Locate the cell with the specified text and output its (x, y) center coordinate. 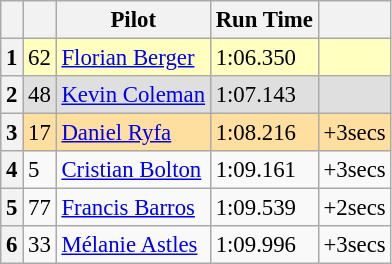
Florian Berger (133, 58)
Daniel Ryfa (133, 133)
1:09.996 (264, 245)
Francis Barros (133, 208)
17 (40, 133)
Cristian Bolton (133, 170)
62 (40, 58)
1:09.539 (264, 208)
Run Time (264, 20)
1:06.350 (264, 58)
4 (12, 170)
77 (40, 208)
1:08.216 (264, 133)
6 (12, 245)
Mélanie Astles (133, 245)
2 (12, 95)
Kevin Coleman (133, 95)
1 (12, 58)
1:09.161 (264, 170)
+2secs (354, 208)
48 (40, 95)
1:07.143 (264, 95)
Pilot (133, 20)
3 (12, 133)
33 (40, 245)
